Scan for the cell matching the given text and deliver its [x, y] coordinate at center. 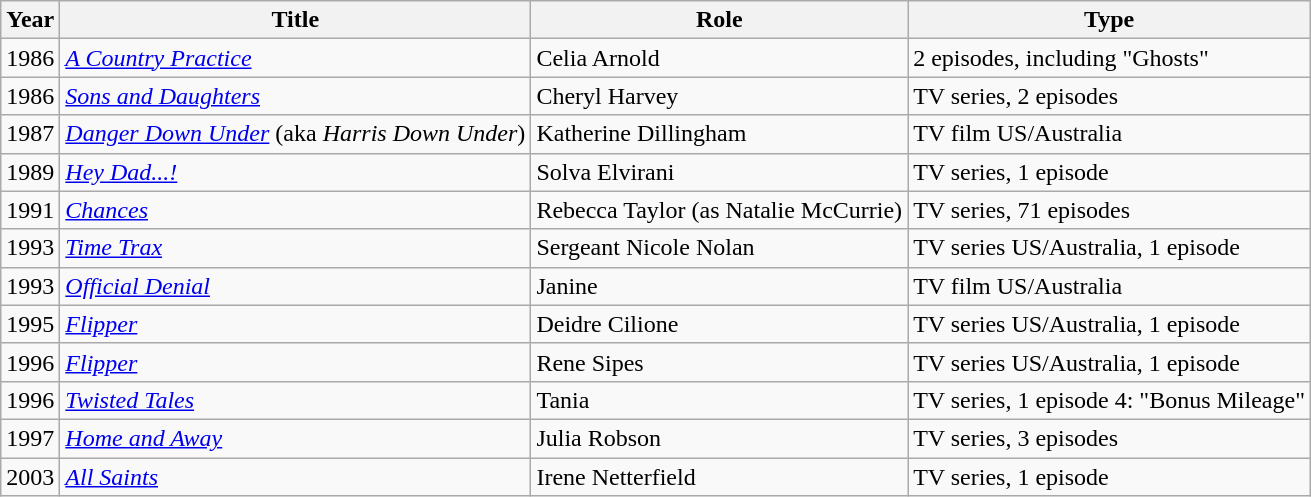
1989 [30, 172]
1995 [30, 324]
Irene Netterfield [720, 477]
Rebecca Taylor (as Natalie McCurrie) [720, 210]
Role [720, 20]
Hey Dad...! [296, 172]
TV series, 2 episodes [1110, 96]
All Saints [296, 477]
1987 [30, 134]
Year [30, 20]
Deidre Cilione [720, 324]
TV series, 1 episode 4: "Bonus Mileage" [1110, 400]
Home and Away [296, 438]
A Country Practice [296, 58]
TV series, 71 episodes [1110, 210]
Janine [720, 286]
Sergeant Nicole Nolan [720, 248]
Julia Robson [720, 438]
1997 [30, 438]
Tania [720, 400]
2 episodes, including "Ghosts" [1110, 58]
Twisted Tales [296, 400]
Rene Sipes [720, 362]
Time Trax [296, 248]
Title [296, 20]
Type [1110, 20]
Official Denial [296, 286]
Chances [296, 210]
1991 [30, 210]
2003 [30, 477]
Sons and Daughters [296, 96]
Solva Elvirani [720, 172]
Cheryl Harvey [720, 96]
TV series, 3 episodes [1110, 438]
Katherine Dillingham [720, 134]
Celia Arnold [720, 58]
Danger Down Under (aka Harris Down Under) [296, 134]
